Search for the cell housing the specified text and yield its [X, Y] center coordinate. 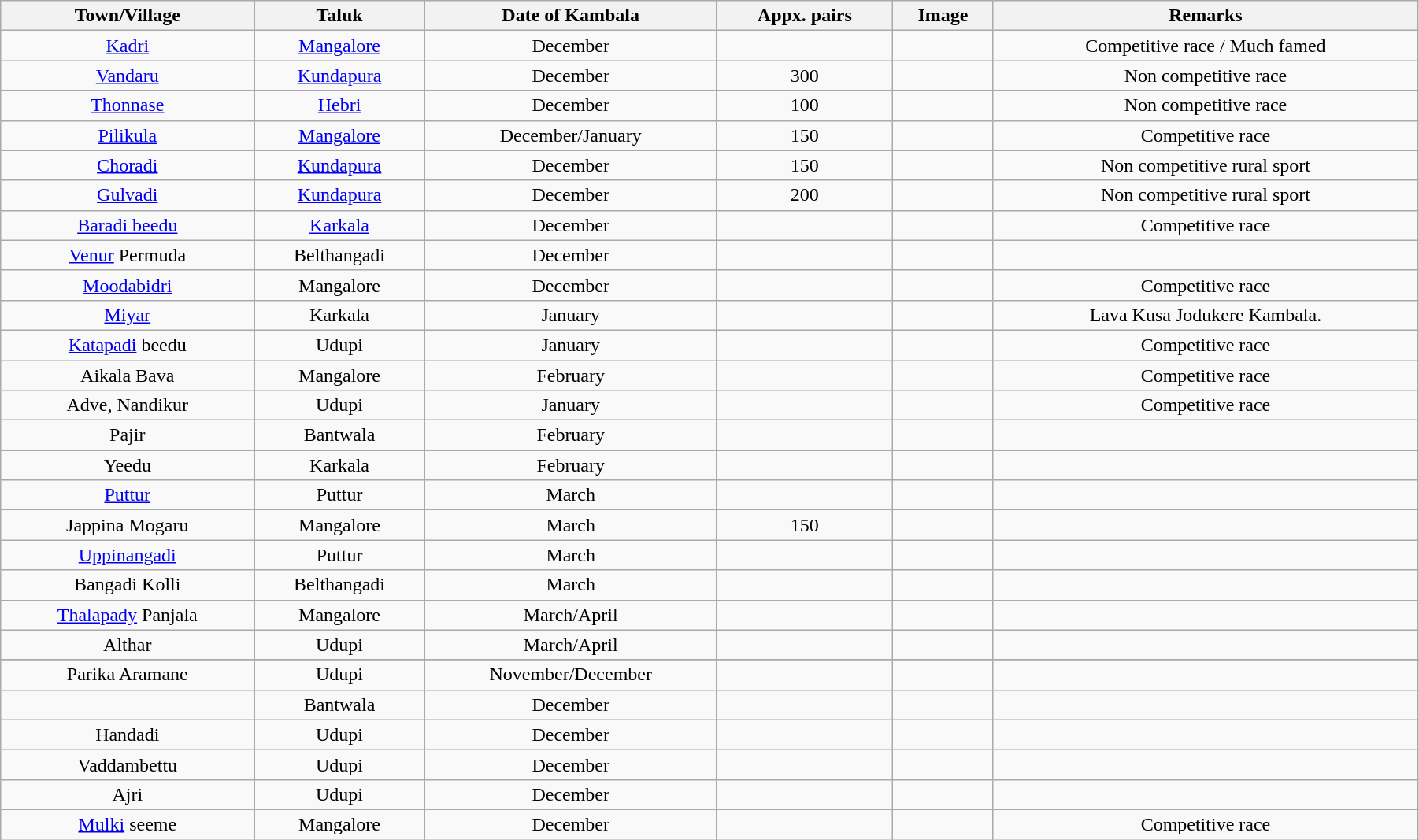
200 [805, 195]
Moodabidri [128, 285]
Bangadi Kolli [128, 585]
Remarks [1205, 16]
Appx. pairs [805, 16]
Pilikula [128, 135]
Thonnase [128, 105]
Kadri [128, 46]
Taluk [339, 16]
Hebri [339, 105]
Jappina Mogaru [128, 525]
Competitive race / Much famed [1205, 46]
Date of Kambala [570, 16]
Lava Kusa Jodukere Kambala. [1205, 315]
Adve, Nandikur [128, 405]
Pajir [128, 435]
Parika Aramane [128, 675]
100 [805, 105]
November/December [570, 675]
Town/Village [128, 16]
Uppinangadi [128, 555]
Image [943, 16]
Gulvadi [128, 195]
Thalapady Panjala [128, 615]
Vandaru [128, 76]
300 [805, 76]
Miyar [128, 315]
Aikala Bava [128, 376]
Venur Permuda [128, 255]
Mulki seeme [128, 824]
Baradi beedu [128, 225]
Althar [128, 645]
Katapadi beedu [128, 345]
Handadi [128, 735]
Choradi [128, 165]
Yeedu [128, 465]
Ajri [128, 794]
December/January [570, 135]
Vaddambettu [128, 764]
